Return (x, y) of the center of cell containing provided text 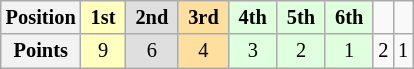
3rd (203, 17)
6 (152, 51)
4th (253, 17)
4 (203, 51)
1st (104, 17)
5th (301, 17)
2nd (152, 17)
6th (349, 17)
3 (253, 51)
Points (41, 51)
9 (104, 51)
Position (41, 17)
